Search for the cell housing the specified text and yield its [x, y] center coordinate. 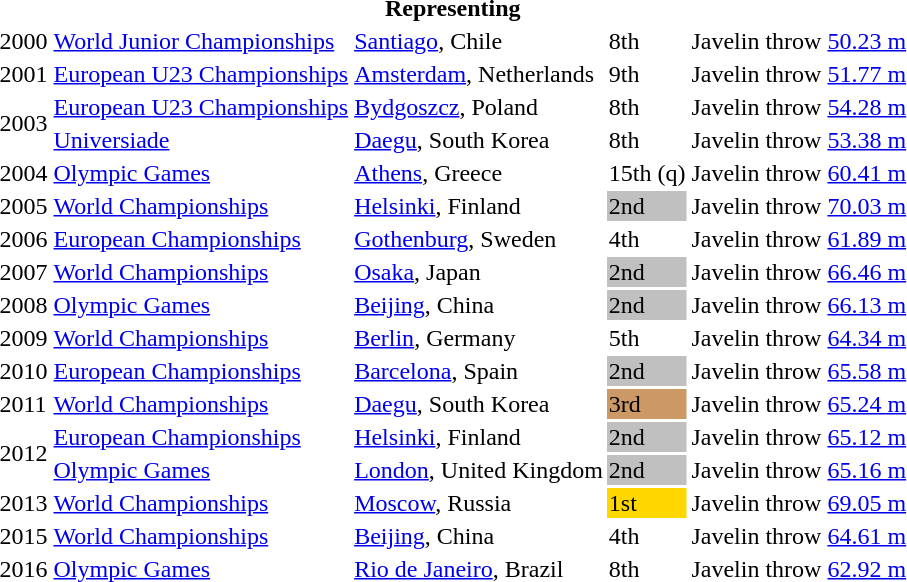
1st [647, 503]
3rd [647, 404]
Amsterdam, Netherlands [479, 74]
Santiago, Chile [479, 41]
World Junior Championships [201, 41]
Athens, Greece [479, 173]
15th (q) [647, 173]
Universiade [201, 140]
Berlin, Germany [479, 338]
Barcelona, Spain [479, 371]
Bydgoszcz, Poland [479, 107]
Gothenburg, Sweden [479, 239]
5th [647, 338]
Moscow, Russia [479, 503]
London, United Kingdom [479, 470]
Osaka, Japan [479, 272]
9th [647, 74]
